Capture the cell that displays the provided text and extract its (X, Y) central coordinate. 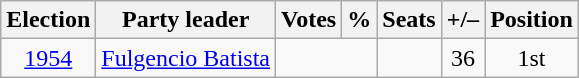
1954 (48, 58)
Election (48, 20)
+/– (462, 20)
Position (532, 20)
1st (532, 58)
Seats (409, 20)
% (360, 20)
Party leader (186, 20)
36 (462, 58)
Votes (309, 20)
Fulgencio Batista (186, 58)
